Capture the cell that displays the provided text and extract its (X, Y) central coordinate. 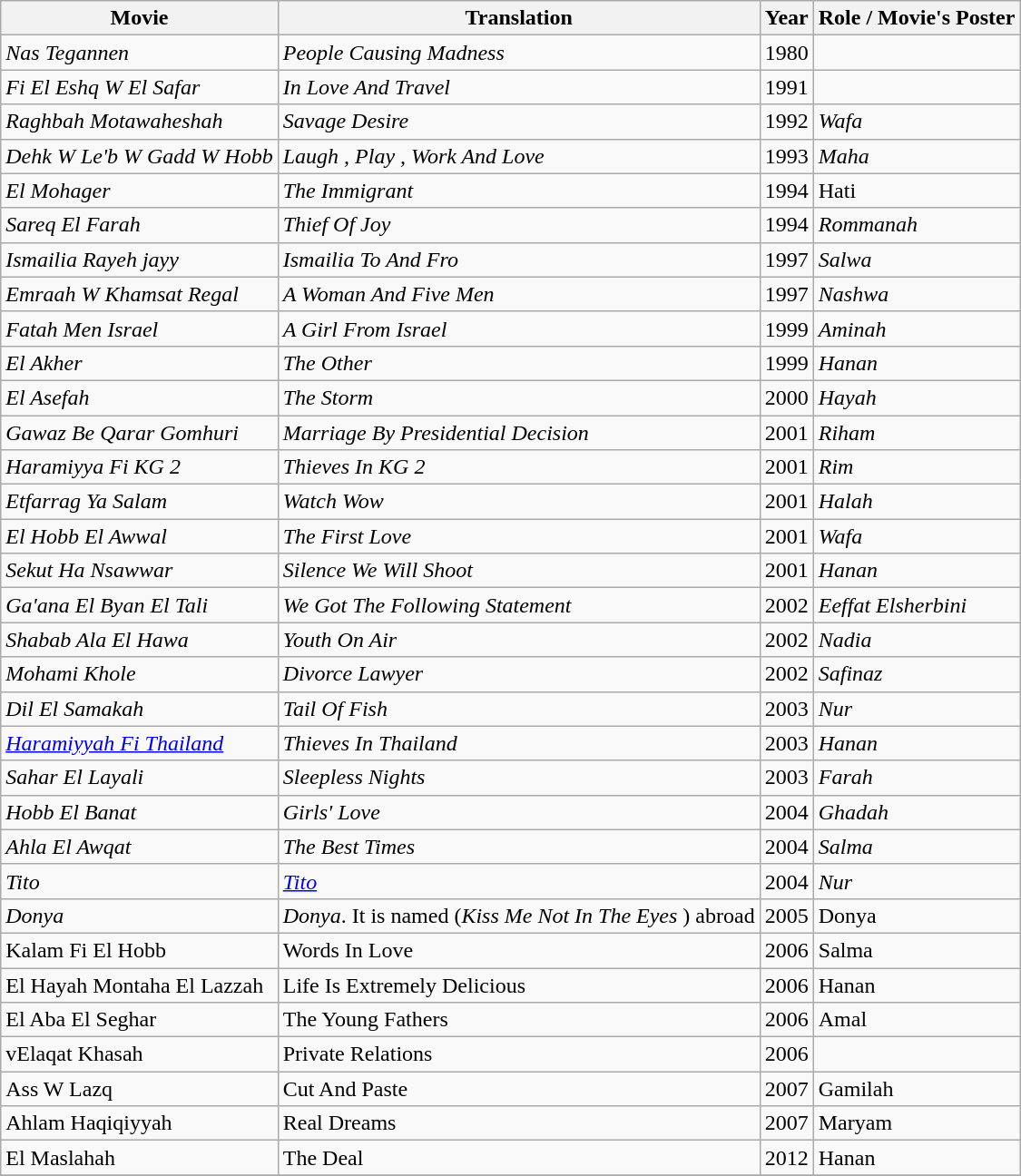
The Young Fathers (519, 1020)
Words In Love (519, 950)
Halah (917, 502)
Life Is Extremely Delicious (519, 985)
Haramiyya Fi KG 2 (140, 467)
Ismailia Rayeh jayy (140, 260)
We Got The Following Statement (519, 605)
Emraah W Khamsat Regal (140, 294)
Maha (917, 156)
El Hayah Montaha El Lazzah (140, 985)
1993 (786, 156)
Real Dreams (519, 1123)
A Girl From Israel (519, 328)
Raghbah Motawaheshah (140, 122)
Watch Wow (519, 502)
Nas Tegannen (140, 53)
The Best Times (519, 847)
Savage Desire (519, 122)
Dil El Samakah (140, 709)
El Akher (140, 363)
The Storm (519, 397)
Maryam (917, 1123)
Sleepless Nights (519, 778)
The First Love (519, 536)
Role / Movie's Poster (917, 18)
Fatah Men Israel (140, 328)
Hayah (917, 397)
Ass W Lazq (140, 1089)
Mohami Khole (140, 674)
Girls' Love (519, 812)
Kalam Fi El Hobb (140, 950)
Ahlam Haqiqiyyah (140, 1123)
Sekut Ha Nsawwar (140, 571)
vElaqat Khasah (140, 1054)
1980 (786, 53)
Hobb El Banat (140, 812)
Rim (917, 467)
Hati (917, 191)
Gawaz Be Qarar Gomhuri (140, 433)
Ahla El Awqat (140, 847)
Ga'ana El Byan El Tali (140, 605)
Amal (917, 1020)
Nashwa (917, 294)
Year (786, 18)
Laugh , Play , Work And Love (519, 156)
Youth On Air (519, 640)
Translation (519, 18)
Cut And Paste (519, 1089)
Ghadah (917, 812)
Eeffat Elsherbini (917, 605)
Marriage By Presidential Decision (519, 433)
In Love And Travel (519, 87)
Sareq El Farah (140, 225)
Thieves In KG 2 (519, 467)
Rommanah (917, 225)
1992 (786, 122)
2000 (786, 397)
Gamilah (917, 1089)
Donya. It is named (Kiss Me Not In The Eyes ) abroad (519, 916)
Private Relations (519, 1054)
El Mohager (140, 191)
El Hobb El Awwal (140, 536)
El Aba El Seghar (140, 1020)
Salwa (917, 260)
Aminah (917, 328)
Shabab Ala El Hawa (140, 640)
The Immigrant (519, 191)
Tail Of Fish (519, 709)
Riham (917, 433)
Haramiyyah Fi Thailand (140, 743)
2012 (786, 1158)
Divorce Lawyer (519, 674)
Etfarrag Ya Salam (140, 502)
Silence We Will Shoot (519, 571)
1991 (786, 87)
Farah (917, 778)
Thief Of Joy (519, 225)
Sahar El Layali (140, 778)
The Other (519, 363)
2005 (786, 916)
Ismailia To And Fro (519, 260)
A Woman And Five Men (519, 294)
Movie (140, 18)
Dehk W Le'b W Gadd W Hobb (140, 156)
The Deal (519, 1158)
Safinaz (917, 674)
Thieves In Thailand (519, 743)
Nadia (917, 640)
Fi El Eshq W El Safar (140, 87)
El Asefah (140, 397)
El Maslahah (140, 1158)
People Causing Madness (519, 53)
